Pinpoint the cell where the given text exists, returning its [x, y] midpoint coordinate. 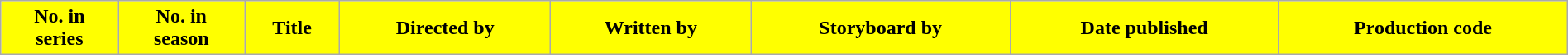
No. inseason [182, 28]
Directed by [445, 28]
Title [293, 28]
Written by [651, 28]
Production code [1423, 28]
Date published [1145, 28]
No. inseries [60, 28]
Storyboard by [881, 28]
